Provide the (x, y) coordinate of the cell's center where the given text is located.  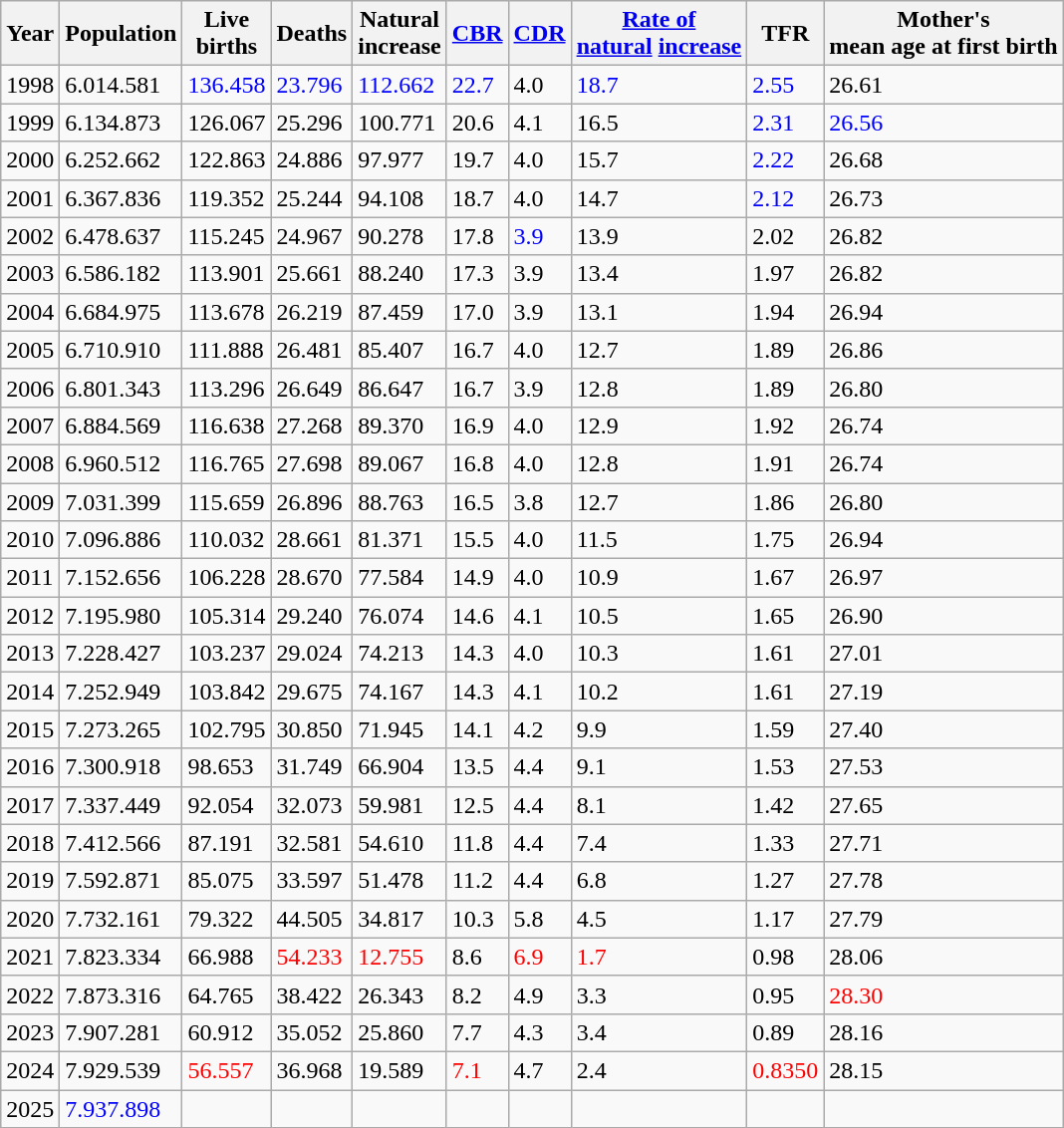
89.370 (400, 425)
2012 (30, 616)
26.86 (943, 350)
2010 (30, 540)
Mother'smean age at first birth (943, 34)
6.684.975 (122, 312)
2017 (30, 805)
115.659 (227, 501)
10.5 (660, 616)
7.337.449 (122, 805)
3.3 (660, 994)
122.863 (227, 160)
Naturalincrease (400, 34)
26.68 (943, 160)
88.763 (400, 501)
2007 (30, 425)
17.3 (477, 274)
24.967 (312, 236)
27.79 (943, 919)
Deaths (312, 34)
6.252.662 (122, 160)
6.884.569 (122, 425)
113.296 (227, 388)
5.8 (540, 919)
2001 (30, 198)
CDR (540, 34)
28.661 (312, 540)
28.15 (943, 1070)
9.9 (660, 729)
113.901 (227, 274)
2016 (30, 767)
60.912 (227, 1032)
2.4 (660, 1070)
26.219 (312, 312)
7.823.334 (122, 957)
92.054 (227, 805)
59.981 (400, 805)
74.213 (400, 654)
10.2 (660, 692)
85.407 (400, 350)
17.8 (477, 236)
20.6 (477, 123)
7.152.656 (122, 578)
7.228.427 (122, 654)
2.02 (785, 236)
0.8350 (785, 1070)
29.675 (312, 692)
64.765 (227, 994)
26.343 (400, 994)
2014 (30, 692)
12.9 (660, 425)
2018 (30, 843)
2011 (30, 578)
25.244 (312, 198)
1.94 (785, 312)
2000 (30, 160)
TFR (785, 34)
31.749 (312, 767)
7.7 (477, 1032)
116.765 (227, 463)
2.31 (785, 123)
34.817 (400, 919)
1.92 (785, 425)
2006 (30, 388)
12.755 (400, 957)
27.01 (943, 654)
105.314 (227, 616)
13.4 (660, 274)
11.5 (660, 540)
7.873.316 (122, 994)
8.1 (660, 805)
26.61 (943, 85)
30.850 (312, 729)
66.988 (227, 957)
1.17 (785, 919)
Rate ofnatural increase (660, 34)
1.42 (785, 805)
2023 (30, 1032)
3.8 (540, 501)
25.860 (400, 1032)
28.670 (312, 578)
10.9 (660, 578)
4.9 (540, 994)
1999 (30, 123)
7.273.265 (122, 729)
15.7 (660, 160)
77.584 (400, 578)
2004 (30, 312)
26.481 (312, 350)
19.589 (400, 1070)
27.65 (943, 805)
Year (30, 34)
26.90 (943, 616)
14.9 (477, 578)
3.4 (660, 1032)
7.031.399 (122, 501)
8.6 (477, 957)
28.30 (943, 994)
1.53 (785, 767)
27.78 (943, 881)
1998 (30, 85)
126.067 (227, 123)
26.56 (943, 123)
7.929.539 (122, 1070)
22.7 (477, 85)
35.052 (312, 1032)
106.228 (227, 578)
1.7 (660, 957)
4.2 (540, 729)
111.888 (227, 350)
2019 (30, 881)
1.91 (785, 463)
28.16 (943, 1032)
86.647 (400, 388)
1.59 (785, 729)
8.2 (477, 994)
136.458 (227, 85)
27.19 (943, 692)
38.422 (312, 994)
2015 (30, 729)
87.191 (227, 843)
112.662 (400, 85)
9.1 (660, 767)
66.904 (400, 767)
2009 (30, 501)
85.075 (227, 881)
15.5 (477, 540)
27.53 (943, 767)
2.22 (785, 160)
88.240 (400, 274)
119.352 (227, 198)
2005 (30, 350)
13.9 (660, 236)
16.9 (477, 425)
26.896 (312, 501)
2003 (30, 274)
13.5 (477, 767)
27.71 (943, 843)
6.960.512 (122, 463)
1.27 (785, 881)
36.968 (312, 1070)
76.074 (400, 616)
7.732.161 (122, 919)
2024 (30, 1070)
7.1 (477, 1070)
6.801.343 (122, 388)
11.8 (477, 843)
56.557 (227, 1070)
94.108 (400, 198)
102.795 (227, 729)
Population (122, 34)
115.245 (227, 236)
103.237 (227, 654)
13.1 (660, 312)
2002 (30, 236)
116.638 (227, 425)
6.8 (660, 881)
26.73 (943, 198)
7.592.871 (122, 881)
2025 (30, 1109)
27.40 (943, 729)
6.710.910 (122, 350)
CBR (477, 34)
23.796 (312, 85)
103.842 (227, 692)
6.478.637 (122, 236)
32.581 (312, 843)
25.661 (312, 274)
74.167 (400, 692)
2008 (30, 463)
16.8 (477, 463)
29.024 (312, 654)
33.597 (312, 881)
1.86 (785, 501)
2020 (30, 919)
2013 (30, 654)
1.97 (785, 274)
1.65 (785, 616)
1.67 (785, 578)
7.937.898 (122, 1109)
110.032 (227, 540)
6.586.182 (122, 274)
51.478 (400, 881)
26.97 (943, 578)
7.300.918 (122, 767)
90.278 (400, 236)
81.371 (400, 540)
2.55 (785, 85)
0.95 (785, 994)
71.945 (400, 729)
97.977 (400, 160)
2021 (30, 957)
6.367.836 (122, 198)
89.067 (400, 463)
14.6 (477, 616)
11.2 (477, 881)
29.240 (312, 616)
14.1 (477, 729)
25.296 (312, 123)
19.7 (477, 160)
27.268 (312, 425)
54.233 (312, 957)
1.33 (785, 843)
7.252.949 (122, 692)
7.4 (660, 843)
54.610 (400, 843)
100.771 (400, 123)
24.886 (312, 160)
1.75 (785, 540)
0.89 (785, 1032)
2.12 (785, 198)
2022 (30, 994)
87.459 (400, 312)
7.907.281 (122, 1032)
0.98 (785, 957)
7.412.566 (122, 843)
14.7 (660, 198)
32.073 (312, 805)
4.7 (540, 1070)
27.698 (312, 463)
7.195.980 (122, 616)
79.322 (227, 919)
98.653 (227, 767)
26.649 (312, 388)
4.3 (540, 1032)
6.014.581 (122, 85)
44.505 (312, 919)
6.134.873 (122, 123)
28.06 (943, 957)
17.0 (477, 312)
12.5 (477, 805)
7.096.886 (122, 540)
4.5 (660, 919)
6.9 (540, 957)
Livebirths (227, 34)
113.678 (227, 312)
